Detect which cell encompasses the target text, then output its [X, Y] center coordinate. 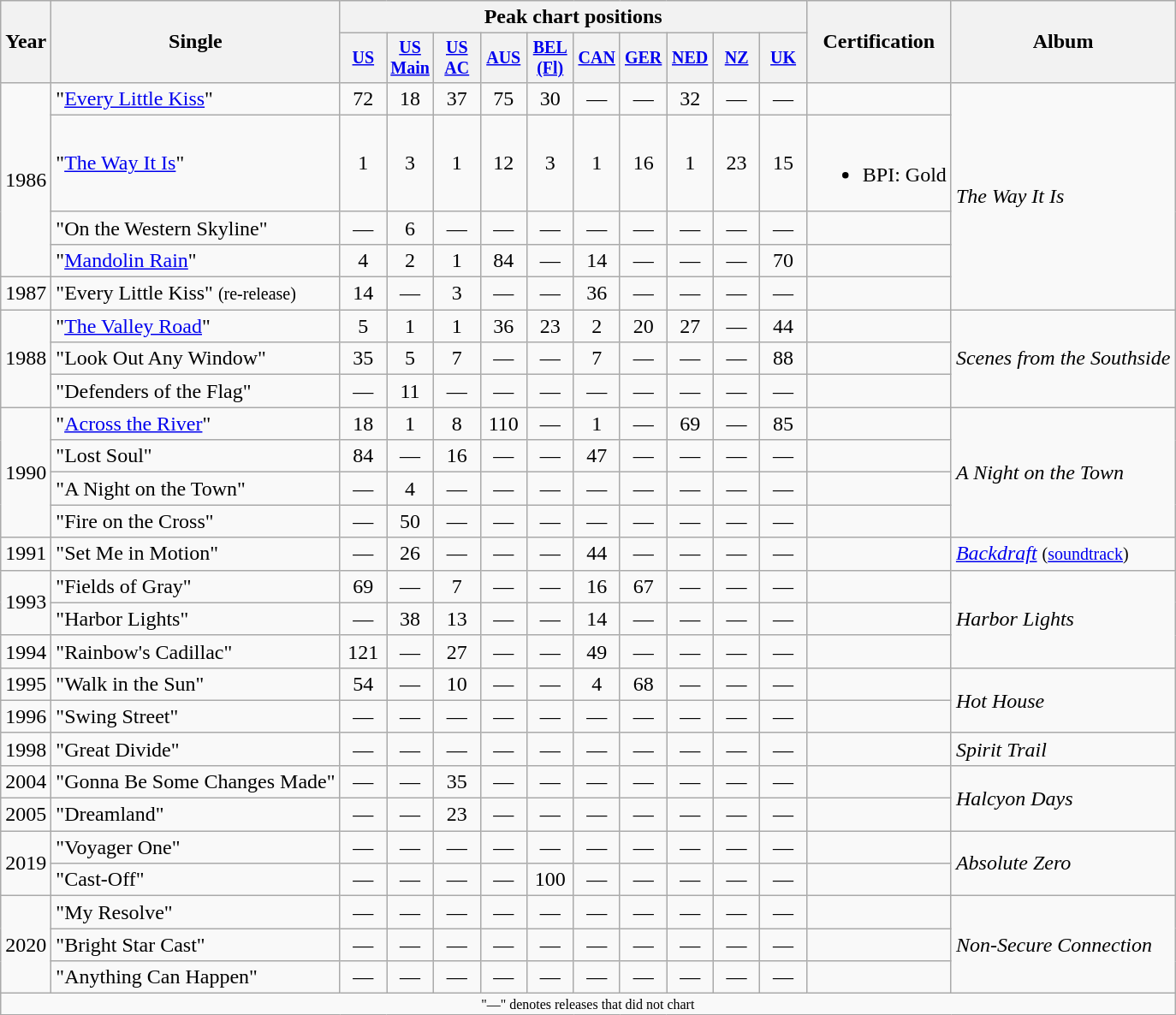
50 [411, 521]
"Fire on the Cross" [195, 521]
1986 [26, 180]
2005 [26, 815]
Halcyon Days [1063, 798]
The Way It Is [1063, 195]
"Bright Star Cast" [195, 945]
32 [690, 98]
15 [783, 163]
"Every Little Kiss" [195, 98]
110 [503, 424]
"Voyager One" [195, 847]
"Harbor Lights" [195, 619]
"Great Divide" [195, 749]
88 [783, 359]
1993 [26, 602]
"—" denotes releases that did not chart [588, 1004]
10 [457, 684]
Hot House [1063, 700]
"Every Little Kiss" (re-release) [195, 294]
"A Night on the Town" [195, 489]
1998 [26, 749]
Single [195, 42]
1994 [26, 651]
85 [783, 424]
BPI: Gold [878, 163]
Harbor Lights [1063, 619]
Album [1063, 42]
8 [457, 424]
1996 [26, 716]
11 [411, 391]
30 [549, 98]
Non-Secure Connection [1063, 945]
A Night on the Town [1063, 472]
"On the Western Skyline" [195, 228]
"Walk in the Sun" [195, 684]
Scenes from the Southside [1063, 359]
75 [503, 98]
"Set Me in Motion" [195, 554]
1988 [26, 359]
Spirit Trail [1063, 749]
100 [549, 880]
2019 [26, 864]
"Fields of Gray" [195, 586]
BEL(Fl) [549, 58]
26 [411, 554]
1995 [26, 684]
"Swing Street" [195, 716]
1990 [26, 472]
68 [643, 684]
"Mandolin Rain" [195, 260]
1987 [26, 294]
"Lost Soul" [195, 456]
20 [643, 326]
UK [783, 58]
121 [363, 651]
Year [26, 42]
US Main [411, 58]
"Cast-Off" [195, 880]
"Look Out Any Window" [195, 359]
NED [690, 58]
Absolute Zero [1063, 864]
"Rainbow's Cadillac" [195, 651]
72 [363, 98]
Certification [878, 42]
"Defenders of the Flag" [195, 391]
"My Resolve" [195, 912]
GER [643, 58]
US AC [457, 58]
Peak chart positions [573, 17]
6 [411, 228]
70 [783, 260]
67 [643, 586]
12 [503, 163]
2004 [26, 781]
54 [363, 684]
AUS [503, 58]
47 [597, 456]
"Across the River" [195, 424]
"The Way It Is" [195, 163]
CAN [597, 58]
38 [411, 619]
2020 [26, 945]
"Gonna Be Some Changes Made" [195, 781]
1991 [26, 554]
"Dreamland" [195, 815]
"Anything Can Happen" [195, 977]
37 [457, 98]
Backdraft (soundtrack) [1063, 554]
NZ [736, 58]
49 [597, 651]
US [363, 58]
"The Valley Road" [195, 326]
13 [457, 619]
